Return the (x, y) coordinate for the center point of the cell that contains the specified text.  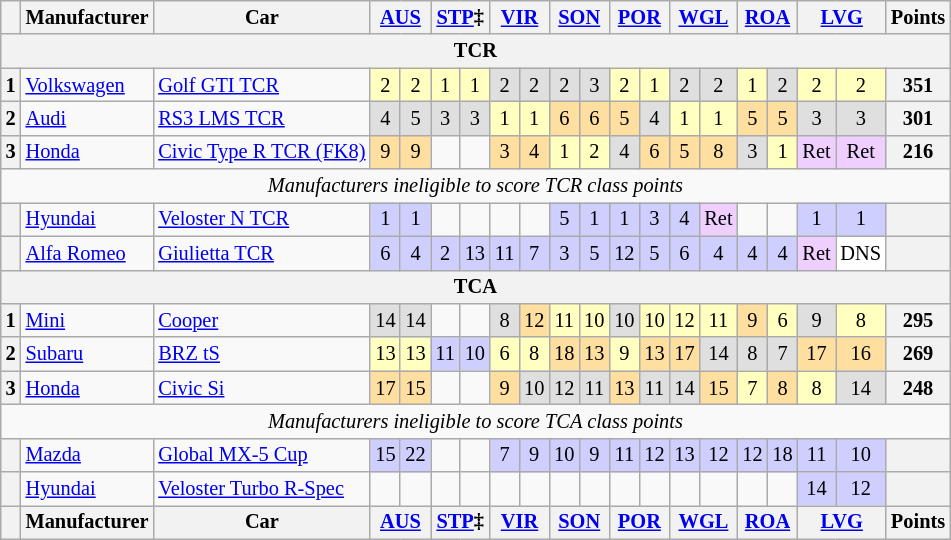
301 (918, 118)
DNS (861, 253)
351 (918, 85)
TCA (476, 287)
216 (918, 152)
Audi (88, 118)
Veloster N TCR (262, 219)
Manufacturers ineligible to score TCR class points (476, 186)
16 (861, 354)
Volkswagen (88, 85)
Manufacturers ineligible to score TCA class points (476, 421)
Global MX-5 Cup (262, 455)
248 (918, 388)
Subaru (88, 354)
Mazda (88, 455)
Civic Si (262, 388)
Cooper (262, 320)
RS3 LMS TCR (262, 118)
295 (918, 320)
TCR (476, 51)
Veloster Turbo R-Spec (262, 489)
269 (918, 354)
Golf GTI TCR (262, 85)
BRZ tS (262, 354)
Giulietta TCR (262, 253)
Alfa Romeo (88, 253)
Mini (88, 320)
22 (415, 455)
Civic Type R TCR (FK8) (262, 152)
